Search for the cell housing the specified text and yield its (X, Y) center coordinate. 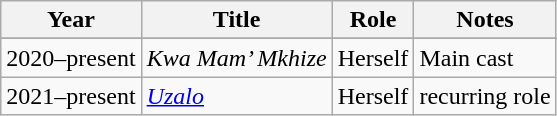
recurring role (485, 96)
Year (71, 20)
2021–present (71, 96)
Main cast (485, 58)
Kwa Mam’ Mkhize (236, 58)
Role (373, 20)
Title (236, 20)
Uzalo (236, 96)
2020–present (71, 58)
Notes (485, 20)
